Output the [X, Y] coordinate of the center of the cell containing the given text.  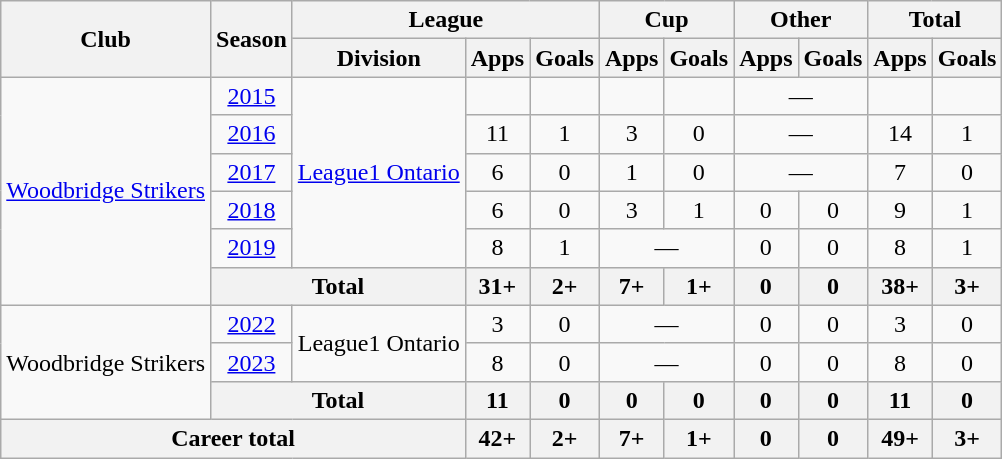
42+ [497, 438]
2023 [252, 362]
2017 [252, 172]
9 [900, 210]
49+ [900, 438]
2015 [252, 96]
Career total [234, 438]
7 [900, 172]
2022 [252, 324]
2018 [252, 210]
Club [106, 39]
14 [900, 134]
2019 [252, 248]
Cup [666, 20]
2016 [252, 134]
Season [252, 39]
38+ [900, 286]
League [446, 20]
Other [801, 20]
Division [378, 58]
31+ [497, 286]
